Find where the given text appears and provide that cell's center as (x, y) coordinate. 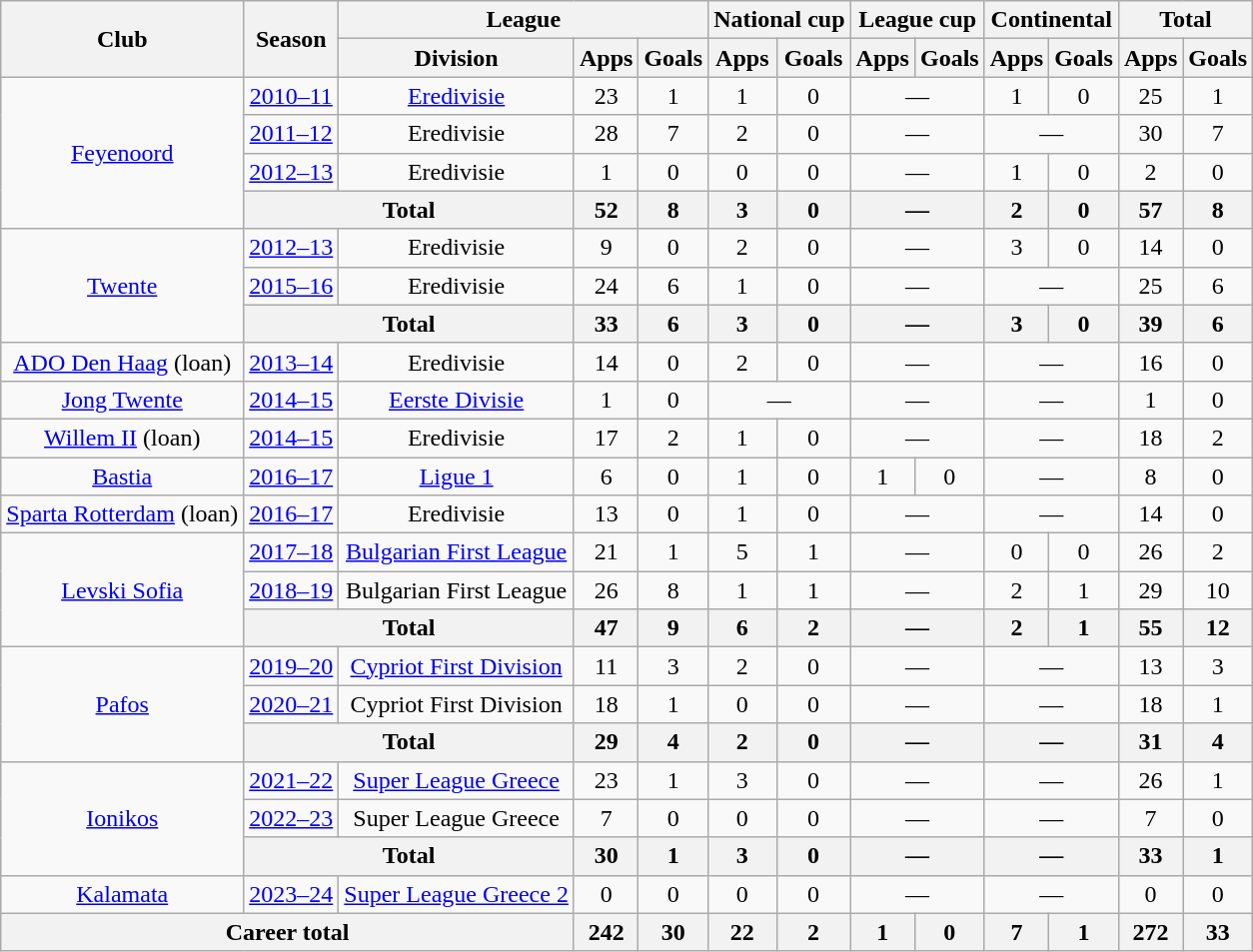
League cup (917, 20)
Club (122, 39)
2017–18 (292, 552)
272 (1150, 932)
12 (1218, 628)
2011–12 (292, 134)
31 (1150, 742)
2010–11 (292, 96)
242 (606, 932)
16 (1150, 362)
39 (1150, 324)
11 (606, 666)
ADO Den Haag (loan) (122, 362)
Super League Greece 2 (457, 894)
28 (606, 134)
Continental (1051, 20)
League (524, 20)
2019–20 (292, 666)
Levski Sofia (122, 590)
2015–16 (292, 286)
Kalamata (122, 894)
Season (292, 39)
47 (606, 628)
Eerste Divisie (457, 400)
Bastia (122, 476)
Division (457, 58)
2020–21 (292, 704)
National cup (779, 20)
2013–14 (292, 362)
2023–24 (292, 894)
10 (1218, 590)
Ligue 1 (457, 476)
Jong Twente (122, 400)
17 (606, 438)
2021–22 (292, 780)
22 (742, 932)
2022–23 (292, 818)
Sparta Rotterdam (loan) (122, 514)
5 (742, 552)
Twente (122, 286)
52 (606, 210)
Ionikos (122, 818)
Career total (288, 932)
24 (606, 286)
21 (606, 552)
Feyenoord (122, 153)
55 (1150, 628)
57 (1150, 210)
Willem II (loan) (122, 438)
Pafos (122, 704)
2018–19 (292, 590)
